Capture the cell that displays the provided text and extract its (x, y) central coordinate. 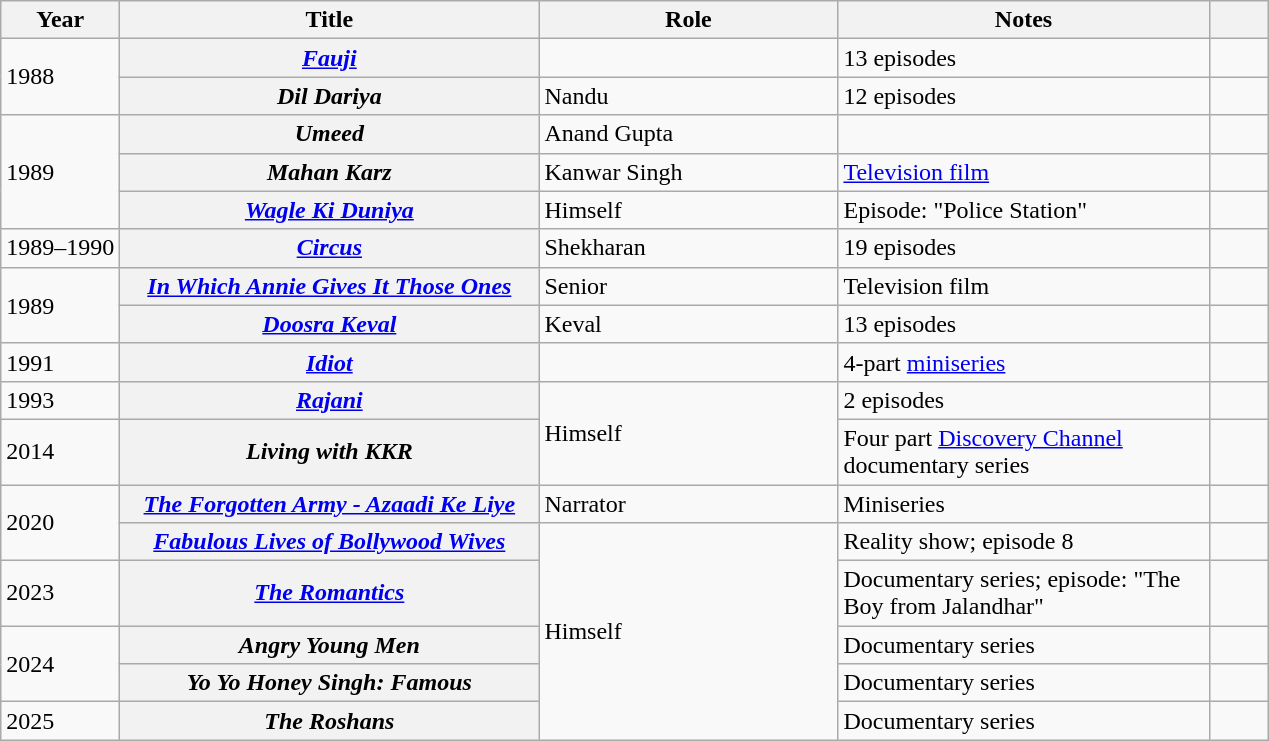
Mahan Karz (330, 172)
2020 (60, 522)
In Which Annie Gives It Those Ones (330, 286)
1993 (60, 400)
1989–1990 (60, 248)
Notes (1024, 20)
4-part miniseries (1024, 362)
Keval (688, 324)
Yo Yo Honey Singh: Famous (330, 683)
Anand Gupta (688, 134)
Fabulous Lives of Bollywood Wives (330, 542)
2014 (60, 452)
Umeed (330, 134)
Documentary series; episode: "The Boy from Jalandhar" (1024, 594)
2 episodes (1024, 400)
Episode: "Police Station" (1024, 210)
1988 (60, 77)
Angry Young Men (330, 645)
Title (330, 20)
Four part Discovery Channel documentary series (1024, 452)
Reality show; episode 8 (1024, 542)
Circus (330, 248)
2025 (60, 721)
Narrator (688, 503)
Nandu (688, 96)
Kanwar Singh (688, 172)
Shekharan (688, 248)
The Roshans (330, 721)
Rajani (330, 400)
Role (688, 20)
Fauji (330, 58)
Year (60, 20)
Idiot (330, 362)
Dil Dariya (330, 96)
Doosra Keval (330, 324)
2023 (60, 594)
12 episodes (1024, 96)
1991 (60, 362)
Senior (688, 286)
2024 (60, 664)
The Romantics (330, 594)
The Forgotten Army - Azaadi Ke Liye (330, 503)
Wagle Ki Duniya (330, 210)
19 episodes (1024, 248)
Living with KKR (330, 452)
Miniseries (1024, 503)
